Return (x, y) of the center of cell containing provided text 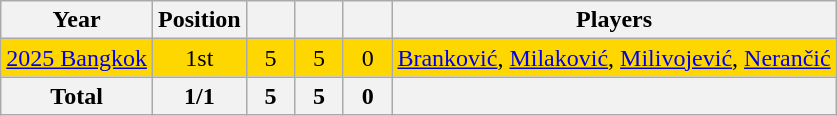
Branković, Milaković, Milivojević, Nerančić (614, 58)
Position (199, 20)
Year (77, 20)
1/1 (199, 96)
Players (614, 20)
Total (77, 96)
1st (199, 58)
2025 Bangkok (77, 58)
